Extract the [x, y] coordinate from the center of the cell holding the provided text.  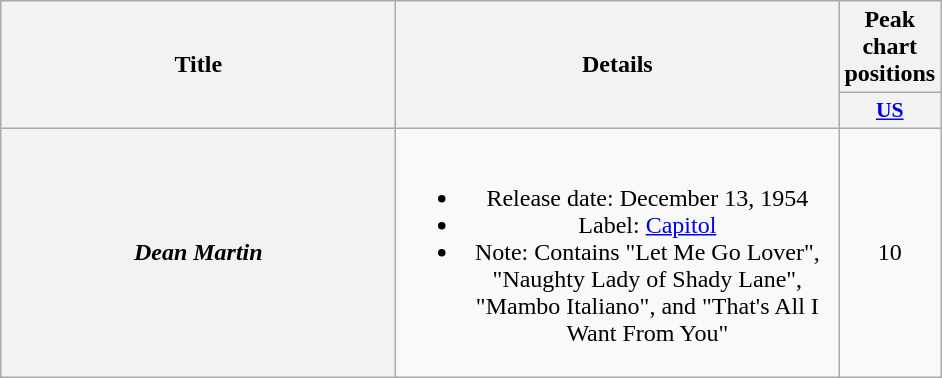
Peak chart positions [890, 47]
US [890, 111]
Dean Martin [198, 252]
10 [890, 252]
Title [198, 65]
Details [618, 65]
